Extract the (X, Y) coordinate from the center of the cell holding the provided text.  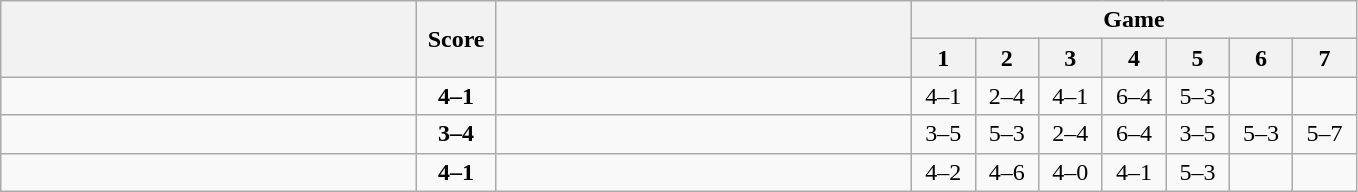
2 (1007, 58)
4–0 (1071, 172)
3 (1071, 58)
1 (943, 58)
5–7 (1325, 134)
4–2 (943, 172)
7 (1325, 58)
3–4 (456, 134)
5 (1198, 58)
4–6 (1007, 172)
Score (456, 39)
6 (1261, 58)
4 (1134, 58)
Game (1134, 20)
